Extract the (x, y) coordinate from the center of the cell holding the provided text.  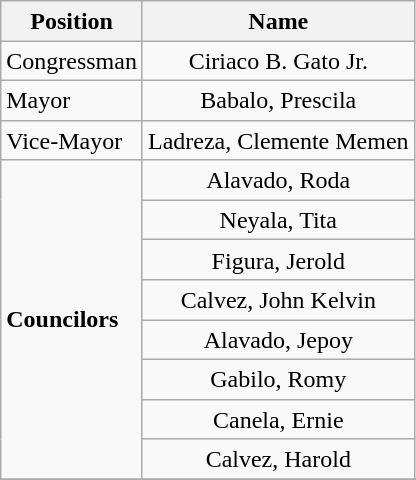
Ciriaco B. Gato Jr. (278, 61)
Neyala, Tita (278, 220)
Position (72, 21)
Calvez, John Kelvin (278, 300)
Calvez, Harold (278, 459)
Gabilo, Romy (278, 379)
Councilors (72, 320)
Name (278, 21)
Ladreza, Clemente Memen (278, 140)
Congressman (72, 61)
Babalo, Prescila (278, 100)
Mayor (72, 100)
Alavado, Roda (278, 180)
Vice-Mayor (72, 140)
Canela, Ernie (278, 419)
Alavado, Jepoy (278, 340)
Figura, Jerold (278, 260)
